Locate the cell with the specified text and output its (X, Y) center coordinate. 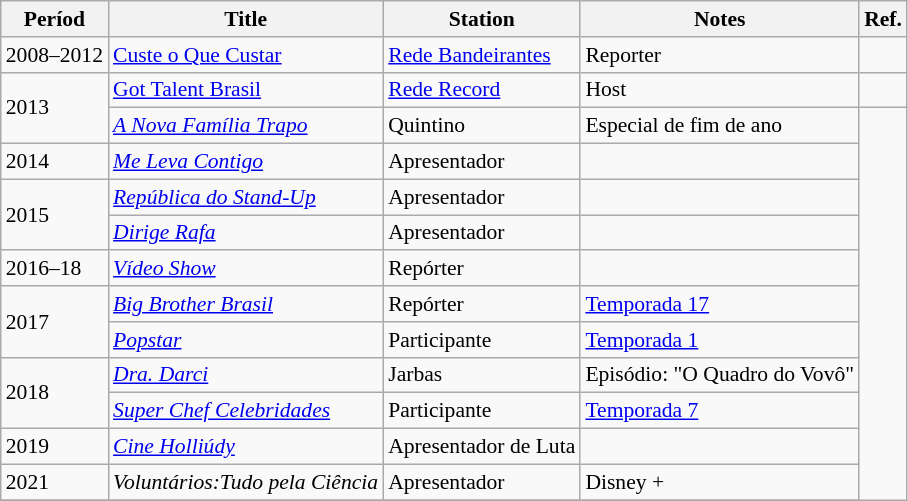
2016–18 (54, 269)
Popstar (246, 340)
Temporada 17 (720, 304)
Temporada 1 (720, 340)
2018 (54, 392)
Me Leva Contigo (246, 162)
Quintino (482, 126)
Temporada 7 (720, 411)
República do Stand-Up (246, 197)
2014 (54, 162)
Big Brother Brasil (246, 304)
Vídeo Show (246, 269)
Reporter (720, 55)
2017 (54, 322)
2021 (54, 482)
Got Talent Brasil (246, 90)
Dirige Rafa (246, 233)
Especial de fim de ano (720, 126)
Host (720, 90)
Custe o Que Custar (246, 55)
2015 (54, 214)
Períod (54, 19)
Notes (720, 19)
2013 (54, 108)
Cine Holliúdy (246, 447)
Super Chef Celebridades (246, 411)
A Nova Família Trapo (246, 126)
2008–2012 (54, 55)
Apresentador de Luta (482, 447)
Rede Record (482, 90)
Episódio: "O Quadro do Vovô" (720, 375)
Rede Bandeirantes (482, 55)
Dra. Darci (246, 375)
Disney + (720, 482)
Title (246, 19)
Ref. (883, 19)
Jarbas (482, 375)
Voluntários:Tudo pela Ciência (246, 482)
2019 (54, 447)
Station (482, 19)
